Output the (x, y) coordinate of the center of the cell containing the given text.  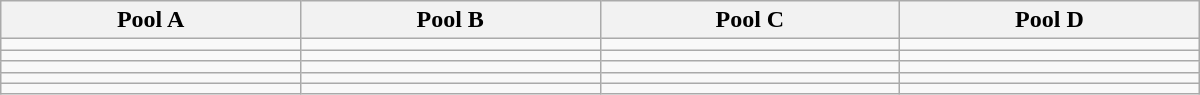
Pool C (750, 20)
Pool B (450, 20)
Pool D (1050, 20)
Pool A (151, 20)
